Find where the given text appears and provide that cell's center as (X, Y) coordinate. 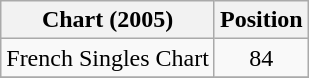
Position (261, 20)
Chart (2005) (108, 20)
84 (261, 58)
French Singles Chart (108, 58)
